Pinpoint the cell where the given text exists, returning its (X, Y) midpoint coordinate. 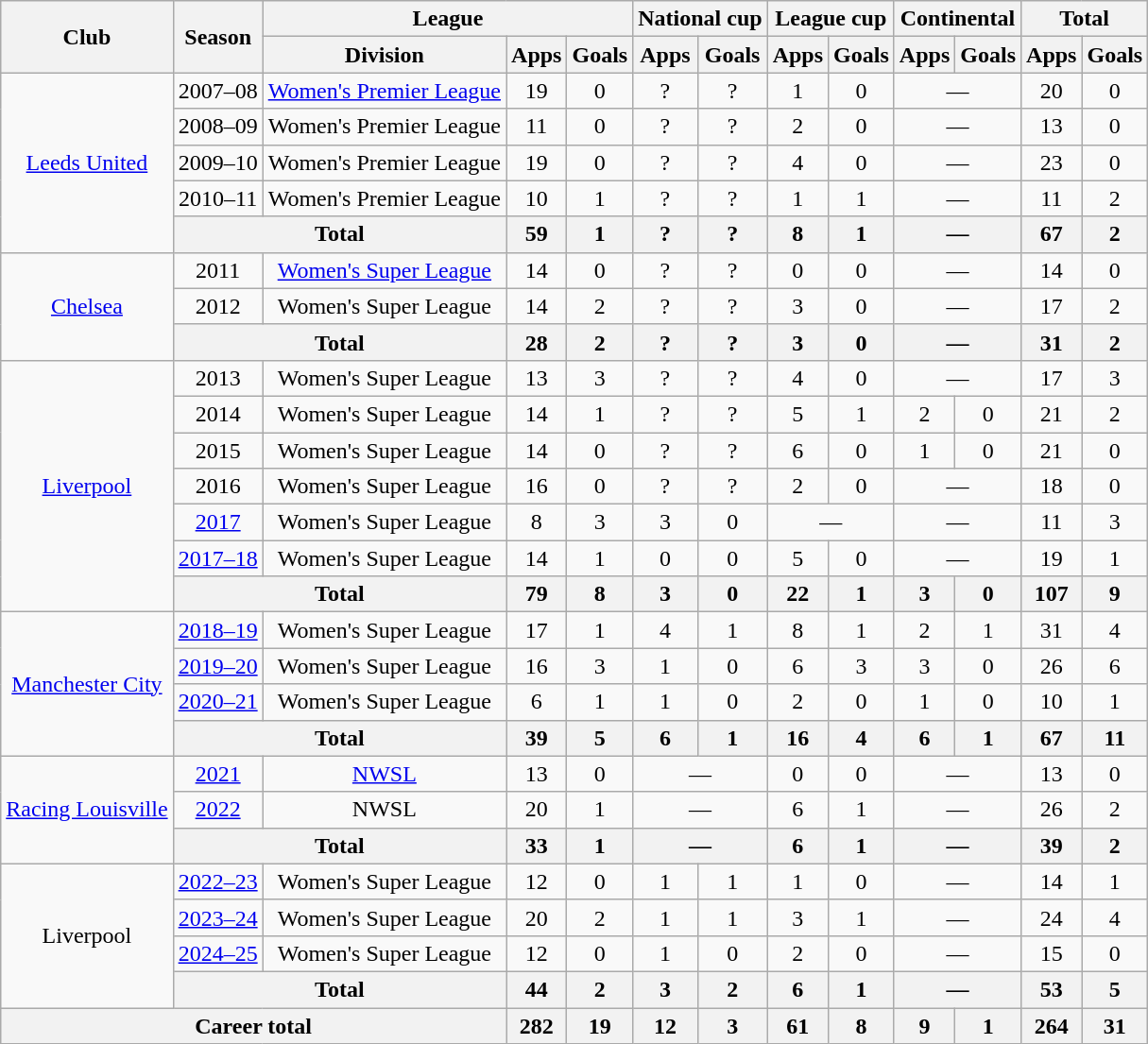
2022 (217, 810)
2016 (217, 487)
2011 (217, 270)
2020–21 (217, 702)
2019–20 (217, 666)
23 (1052, 163)
282 (537, 1025)
44 (537, 989)
Chelsea (87, 306)
Continental (957, 19)
National cup (700, 19)
Season (217, 37)
2017 (217, 522)
Manchester City (87, 684)
2024–25 (217, 953)
2012 (217, 306)
28 (537, 342)
59 (537, 234)
2013 (217, 378)
2021 (217, 774)
61 (797, 1025)
2008–09 (217, 127)
2007–08 (217, 91)
Racing Louisville (87, 810)
2015 (217, 451)
League (448, 19)
33 (537, 846)
2010–11 (217, 198)
22 (797, 594)
2023–24 (217, 917)
264 (1052, 1025)
79 (537, 594)
Club (87, 37)
107 (1052, 594)
18 (1052, 487)
2022–23 (217, 881)
53 (1052, 989)
Career total (253, 1025)
League cup (831, 19)
Leeds United (87, 163)
24 (1052, 917)
2014 (217, 414)
2018–19 (217, 630)
2009–10 (217, 163)
15 (1052, 953)
2017–18 (217, 558)
Division (384, 55)
